Return the (X, Y) coordinate for the center point of the cell that contains the specified text.  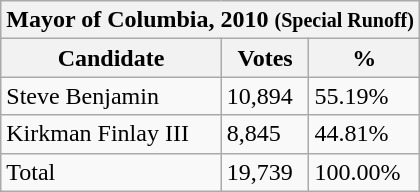
10,894 (265, 96)
Candidate (111, 58)
% (364, 58)
Total (111, 172)
55.19% (364, 96)
Steve Benjamin (111, 96)
8,845 (265, 134)
100.00% (364, 172)
Kirkman Finlay III (111, 134)
19,739 (265, 172)
Mayor of Columbia, 2010 (Special Runoff) (210, 20)
44.81% (364, 134)
Votes (265, 58)
